Identify which cell holds the provided text, then report its [X, Y] central coordinate. 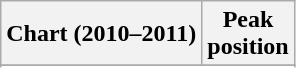
Chart (2010–2011) [102, 34]
Peakposition [248, 34]
